Output the (x, y) coordinate of the center of the cell containing the given text.  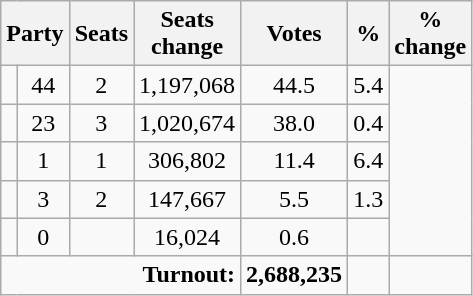
Seats (101, 34)
0 (43, 237)
38.0 (294, 123)
% (368, 34)
5.5 (294, 199)
%change (430, 34)
Votes (294, 34)
16,024 (188, 237)
6.4 (368, 161)
1,020,674 (188, 123)
Seatschange (188, 34)
0.6 (294, 237)
44.5 (294, 85)
11.4 (294, 161)
23 (43, 123)
2,688,235 (294, 275)
0.4 (368, 123)
44 (43, 85)
1.3 (368, 199)
306,802 (188, 161)
5.4 (368, 85)
Party (35, 34)
Turnout: (121, 275)
147,667 (188, 199)
1,197,068 (188, 85)
